Provide the [X, Y] coordinate of the cell's center where the given text is located.  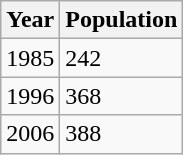
368 [122, 96]
242 [122, 58]
1985 [30, 58]
Year [30, 20]
1996 [30, 96]
Population [122, 20]
2006 [30, 134]
388 [122, 134]
